Pinpoint the cell where the given text exists, returning its [X, Y] midpoint coordinate. 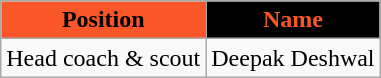
Head coach & scout [104, 58]
Position [104, 20]
Deepak Deshwal [293, 58]
Name [293, 20]
